Find where the given text appears and provide that cell's center as (X, Y) coordinate. 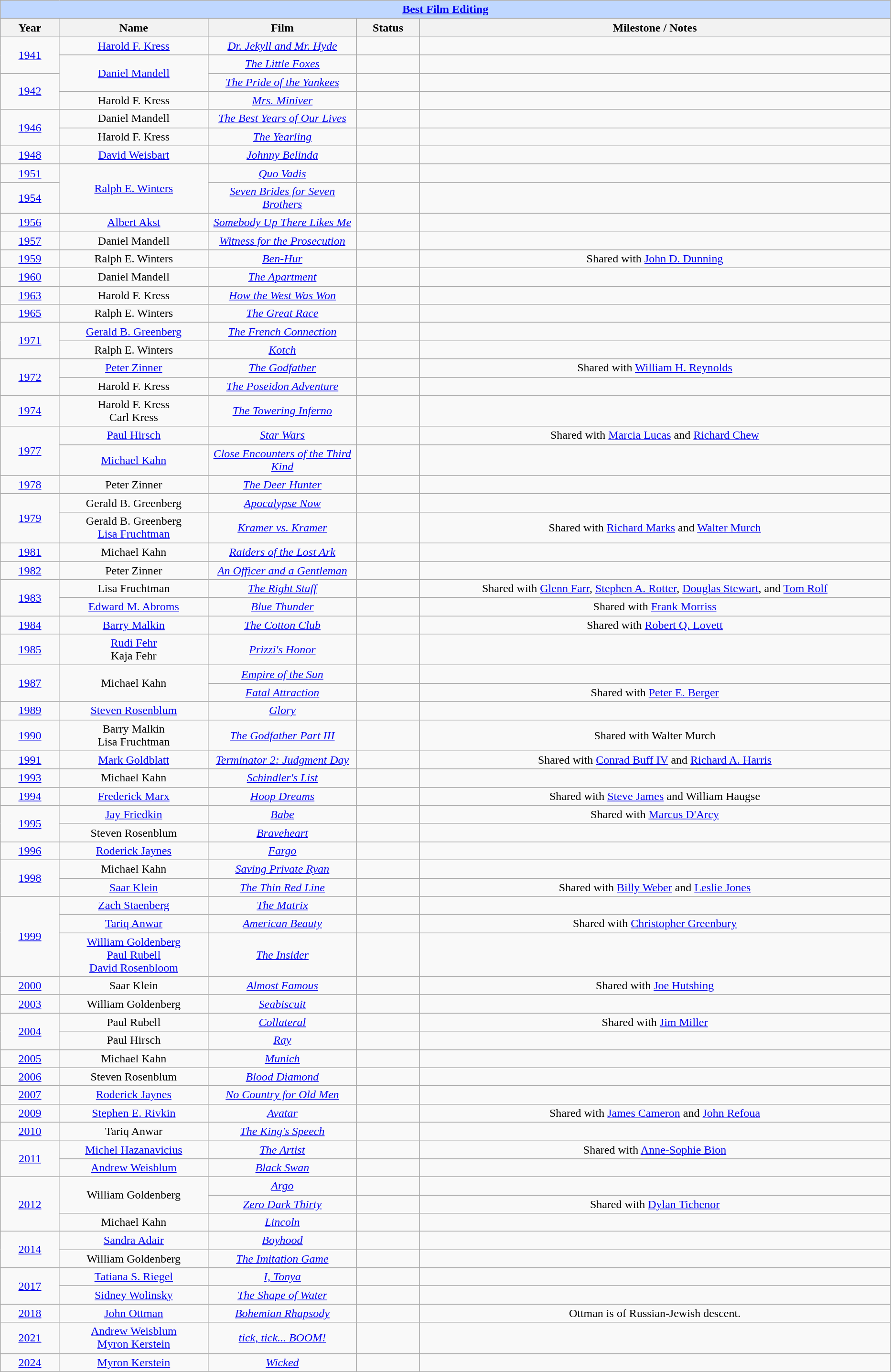
Fatal Attraction (282, 692)
Harold F. KressCarl Kress (134, 411)
Myron Kerstein (134, 1362)
1996 (30, 851)
Close Encounters of the Third Kind (282, 460)
2003 (30, 1004)
1957 (30, 240)
2009 (30, 1113)
2018 (30, 1313)
Sidney Wolinsky (134, 1295)
Barry MalkinLisa Fruchtman (134, 735)
Raiders of the Lost Ark (282, 552)
Boyhood (282, 1241)
Lisa Fruchtman (134, 589)
1984 (30, 625)
Witness for the Prosecution (282, 240)
The Poseidon Adventure (282, 386)
2014 (30, 1250)
1990 (30, 735)
Avatar (282, 1113)
Shared with Richard Marks and Walter Murch (655, 528)
Milestone / Notes (655, 28)
tick, tick... BOOM! (282, 1338)
1941 (30, 55)
Best Film Editing (445, 10)
Munich (282, 1059)
Michel Hazanavicius (134, 1149)
Johnny Belinda (282, 155)
Shared with Robert Q. Lovett (655, 625)
Year (30, 28)
2017 (30, 1286)
John Ottman (134, 1313)
Ottman is of Russian-Jewish descent. (655, 1313)
1985 (30, 650)
Shared with Jim Miller (655, 1022)
Shared with James Cameron and John Refoua (655, 1113)
Blood Diamond (282, 1077)
The Thin Red Line (282, 887)
The Shape of Water (282, 1295)
1977 (30, 451)
1994 (30, 796)
Albert Akst (134, 222)
2007 (30, 1095)
2011 (30, 1158)
1999 (30, 937)
1991 (30, 760)
Mrs. Miniver (282, 100)
Seven Brides for Seven Brothers (282, 198)
1981 (30, 552)
The Deer Hunter (282, 485)
The Artist (282, 1149)
Frederick Marx (134, 796)
The Towering Inferno (282, 411)
1998 (30, 878)
Bohemian Rhapsody (282, 1313)
Shared with Anne-Sophie Bion (655, 1149)
1954 (30, 198)
Quo Vadis (282, 173)
Shared with Walter Murch (655, 735)
1959 (30, 259)
Fargo (282, 851)
Almost Famous (282, 986)
Rudi FehrKaja Fehr (134, 650)
The Pride of the Yankees (282, 82)
The Great Race (282, 313)
Zach Staenberg (134, 906)
Seabiscuit (282, 1004)
2010 (30, 1131)
2004 (30, 1031)
1978 (30, 485)
Kotch (282, 350)
Andrew Weisblum (134, 1167)
The Cotton Club (282, 625)
Shared with Dylan Tichenor (655, 1204)
1979 (30, 518)
Collateral (282, 1022)
1993 (30, 778)
1987 (30, 683)
The Best Years of Our Lives (282, 119)
Shared with John D. Dunning (655, 259)
David Weisbart (134, 155)
Lincoln (282, 1222)
1965 (30, 313)
2024 (30, 1362)
1972 (30, 377)
Braveheart (282, 832)
Shared with Marcus D'Arcy (655, 814)
The Right Stuff (282, 589)
Stephen E. Rivkin (134, 1113)
Paul Rubell (134, 1022)
Mark Goldblatt (134, 760)
Shared with Glenn Farr, Stephen A. Rotter, Douglas Stewart, and Tom Rolf (655, 589)
Shared with Peter E. Berger (655, 692)
The Insider (282, 955)
William GoldenbergPaul RubellDavid Rosenbloom (134, 955)
1960 (30, 277)
Hoop Dreams (282, 796)
The Godfather (282, 368)
1995 (30, 823)
1956 (30, 222)
Ray (282, 1040)
Kramer vs. Kramer (282, 528)
2005 (30, 1059)
Jay Friedkin (134, 814)
1942 (30, 91)
Status (388, 28)
The Apartment (282, 277)
Empire of the Sun (282, 674)
How the West Was Won (282, 295)
1982 (30, 570)
Film (282, 28)
The Matrix (282, 906)
1971 (30, 341)
Argo (282, 1186)
Babe (282, 814)
2006 (30, 1077)
Blue Thunder (282, 607)
Shared with Billy Weber and Leslie Jones (655, 887)
American Beauty (282, 924)
Shared with Conrad Buff IV and Richard A. Harris (655, 760)
Gerald B. GreenbergLisa Fruchtman (134, 528)
Dr. Jekyll and Mr. Hyde (282, 46)
Shared with William H. Reynolds (655, 368)
Zero Dark Thirty (282, 1204)
Shared with Christopher Greenbury (655, 924)
An Officer and a Gentleman (282, 570)
1946 (30, 128)
Name (134, 28)
1951 (30, 173)
2000 (30, 986)
Somebody Up There Likes Me (282, 222)
Wicked (282, 1362)
1983 (30, 598)
Shared with Joe Hutshing (655, 986)
Black Swan (282, 1167)
Shared with Steve James and William Haugse (655, 796)
Terminator 2: Judgment Day (282, 760)
The King's Speech (282, 1131)
The Imitation Game (282, 1259)
I, Tonya (282, 1277)
Barry Malkin (134, 625)
Sandra Adair (134, 1241)
The Little Foxes (282, 64)
The Yearling (282, 137)
Star Wars (282, 435)
Ben-Hur (282, 259)
2021 (30, 1338)
Shared with Marcia Lucas and Richard Chew (655, 435)
1989 (30, 711)
Apocalypse Now (282, 503)
Prizzi's Honor (282, 650)
Andrew WeisblumMyron Kerstein (134, 1338)
Saving Private Ryan (282, 869)
Edward M. Abroms (134, 607)
The French Connection (282, 332)
2012 (30, 1204)
Glory (282, 711)
1948 (30, 155)
No Country for Old Men (282, 1095)
Shared with Frank Morriss (655, 607)
1963 (30, 295)
The Godfather Part III (282, 735)
1974 (30, 411)
Schindler's List (282, 778)
Tatiana S. Riegel (134, 1277)
